Return [X, Y] of the center of cell containing provided text 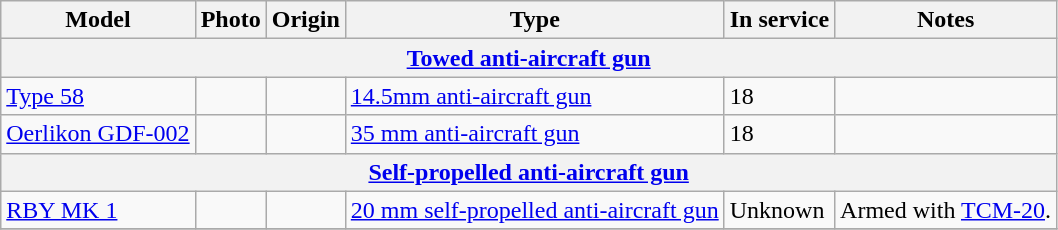
Type [534, 20]
Unknown [779, 210]
20 mm self-propelled anti-aircraft gun [534, 210]
Towed anti-aircraft gun [529, 58]
35 mm anti-aircraft gun [534, 134]
Origin [306, 20]
Model [98, 20]
Notes [946, 20]
Self-propelled anti-aircraft gun [529, 172]
Type 58 [98, 96]
14.5mm anti-aircraft gun [534, 96]
In service [779, 20]
RBY MK 1 [98, 210]
Photo [230, 20]
Armed with TCM-20. [946, 210]
Oerlikon GDF-002 [98, 134]
